Provide the (x, y) coordinate of the cell's center where the given text is located.  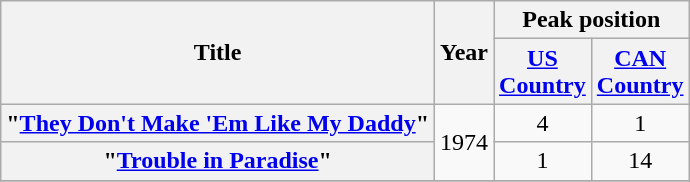
CANCountry (640, 72)
USCountry (543, 72)
1974 (464, 142)
Peak position (592, 20)
Title (218, 52)
Year (464, 52)
14 (640, 161)
4 (543, 123)
"They Don't Make 'Em Like My Daddy" (218, 123)
"Trouble in Paradise" (218, 161)
